Capture the cell that displays the provided text and extract its [X, Y] central coordinate. 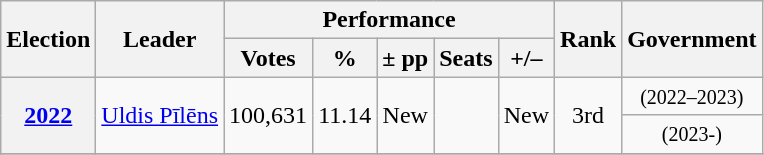
(2023-) [692, 134]
Rank [588, 39]
Election [48, 39]
11.14 [345, 115]
Performance [390, 20]
3rd [588, 115]
Seats [466, 58]
Government [692, 39]
± pp [406, 58]
Leader [160, 39]
100,631 [268, 115]
Votes [268, 58]
Uldis Pīlēns [160, 115]
+/– [526, 58]
% [345, 58]
2022 [48, 115]
(2022–2023) [692, 96]
